Return [X, Y] of the center of cell containing provided text 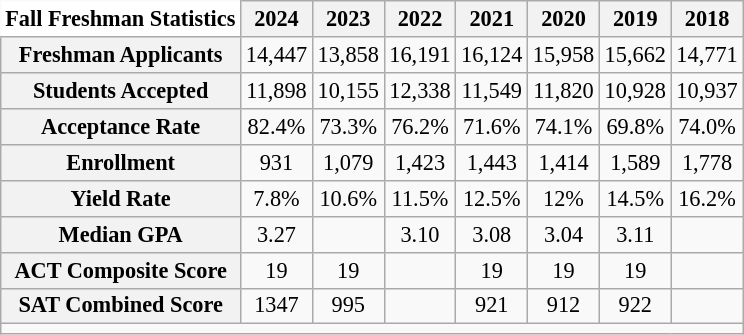
11.5% [420, 198]
7.8% [277, 198]
Enrollment [121, 162]
1347 [277, 306]
16,124 [492, 55]
14.5% [635, 198]
931 [277, 162]
11,549 [492, 90]
69.8% [635, 126]
15,662 [635, 55]
Median GPA [121, 234]
12,338 [420, 90]
10,155 [348, 90]
ACT Composite Score [121, 270]
16,191 [420, 55]
10,928 [635, 90]
2020 [564, 19]
1,443 [492, 162]
10.6% [348, 198]
2021 [492, 19]
73.3% [348, 126]
14,771 [707, 55]
3.27 [277, 234]
12.5% [492, 198]
2024 [277, 19]
Yield Rate [121, 198]
2023 [348, 19]
1,778 [707, 162]
1,423 [420, 162]
2022 [420, 19]
1,414 [564, 162]
14,447 [277, 55]
16.2% [707, 198]
1,589 [635, 162]
74.0% [707, 126]
82.4% [277, 126]
Students Accepted [121, 90]
11,820 [564, 90]
11,898 [277, 90]
10,937 [707, 90]
SAT Combined Score [121, 306]
3.08 [492, 234]
3.10 [420, 234]
15,958 [564, 55]
Fall Freshman Statistics [121, 19]
1,079 [348, 162]
922 [635, 306]
Acceptance Rate [121, 126]
995 [348, 306]
912 [564, 306]
2018 [707, 19]
12% [564, 198]
3.11 [635, 234]
2019 [635, 19]
Freshman Applicants [121, 55]
3.04 [564, 234]
74.1% [564, 126]
76.2% [420, 126]
13,858 [348, 55]
921 [492, 306]
71.6% [492, 126]
